Detect which cell encompasses the target text, then output its (x, y) center coordinate. 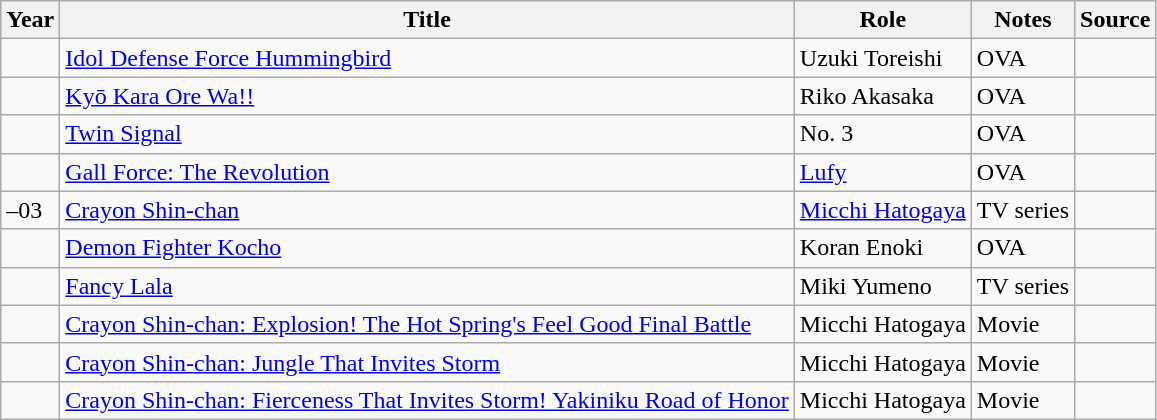
Demon Fighter Kocho (428, 248)
Gall Force: The Revolution (428, 172)
Crayon Shin-chan: Explosion! The Hot Spring's Feel Good Final Battle (428, 324)
–03 (30, 210)
Crayon Shin-chan: Jungle That Invites Storm (428, 362)
Notes (1022, 20)
Title (428, 20)
Role (882, 20)
No. 3 (882, 134)
Fancy Lala (428, 286)
Twin Signal (428, 134)
Crayon Shin-chan: Fierceness That Invites Storm! Yakiniku Road of Honor (428, 400)
Koran Enoki (882, 248)
Kyō Kara Ore Wa!! (428, 96)
Riko Akasaka (882, 96)
Crayon Shin-chan (428, 210)
Lufy (882, 172)
Source (1116, 20)
Idol Defense Force Hummingbird (428, 58)
Year (30, 20)
Uzuki Toreishi (882, 58)
Miki Yumeno (882, 286)
